Find where the given text appears and provide that cell's center as [X, Y] coordinate. 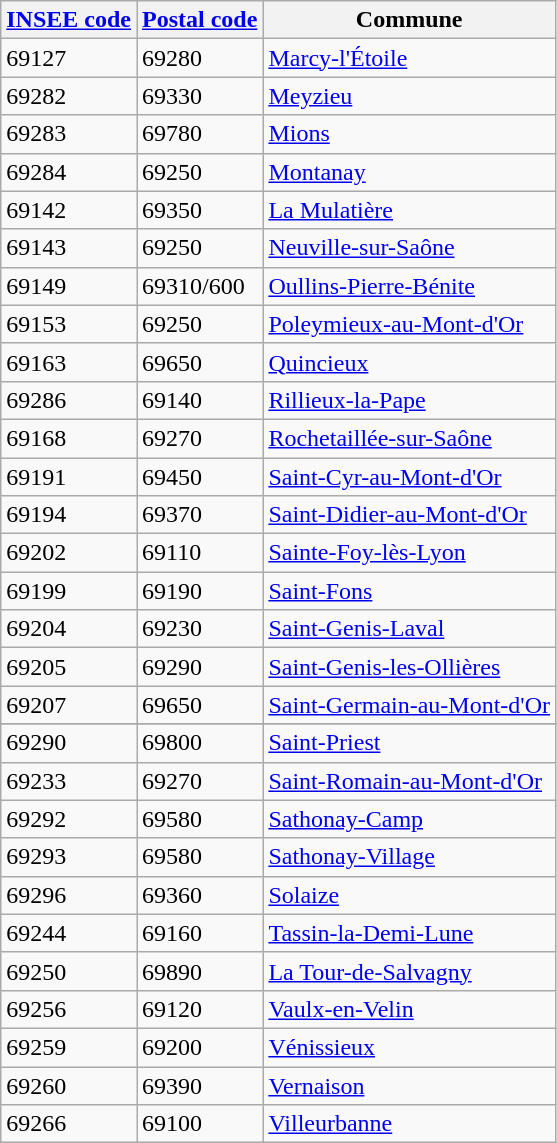
Tassin-la-Demi-Lune [410, 933]
69168 [69, 438]
69127 [69, 58]
Vaulx-en-Velin [410, 1009]
Villeurbanne [410, 1124]
Saint-Fons [410, 591]
69293 [69, 857]
69256 [69, 1009]
69260 [69, 1085]
69110 [199, 553]
Poleymieux-au-Mont-d'Or [410, 324]
69286 [69, 400]
69233 [69, 781]
Neuville-sur-Saône [410, 248]
69143 [69, 248]
69230 [199, 629]
69280 [199, 58]
69140 [199, 400]
69142 [69, 210]
Solaize [410, 895]
69350 [199, 210]
69120 [199, 1009]
69149 [69, 286]
Montanay [410, 172]
INSEE code [69, 20]
69780 [199, 134]
69370 [199, 515]
69259 [69, 1047]
Vénissieux [410, 1047]
Sathonay-Village [410, 857]
Meyzieu [410, 96]
69190 [199, 591]
69200 [199, 1047]
69390 [199, 1085]
Saint-Priest [410, 743]
Sathonay-Camp [410, 819]
Quincieux [410, 362]
69202 [69, 553]
69296 [69, 895]
Commune [410, 20]
69153 [69, 324]
Rillieux-la-Pape [410, 400]
Saint-Cyr-au-Mont-d'Or [410, 477]
69283 [69, 134]
69100 [199, 1124]
69800 [199, 743]
Oullins-Pierre-Bénite [410, 286]
69205 [69, 667]
Saint-Genis-Laval [410, 629]
69194 [69, 515]
69292 [69, 819]
69360 [199, 895]
69310/600 [199, 286]
Marcy-l'Étoile [410, 58]
Sainte-Foy-lès-Lyon [410, 553]
Saint-Genis-les-Ollières [410, 667]
Postal code [199, 20]
69890 [199, 971]
69204 [69, 629]
La Tour-de-Salvagny [410, 971]
Saint-Didier-au-Mont-d'Or [410, 515]
69160 [199, 933]
Saint-Germain-au-Mont-d'Or [410, 705]
69282 [69, 96]
Mions [410, 134]
Vernaison [410, 1085]
69266 [69, 1124]
69207 [69, 705]
Rochetaillée-sur-Saône [410, 438]
La Mulatière [410, 210]
69244 [69, 933]
69191 [69, 477]
69450 [199, 477]
Saint-Romain-au-Mont-d'Or [410, 781]
69284 [69, 172]
69199 [69, 591]
69163 [69, 362]
69330 [199, 96]
